Scan for the cell matching the given text and deliver its (x, y) coordinate at center. 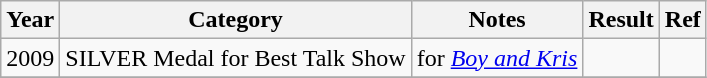
for Boy and Kris (497, 58)
Notes (497, 20)
Year (30, 20)
Result (621, 20)
2009 (30, 58)
SILVER Medal for Best Talk Show (236, 58)
Category (236, 20)
Ref (682, 20)
